Return the [x, y] coordinate for the center point of the cell that contains the specified text.  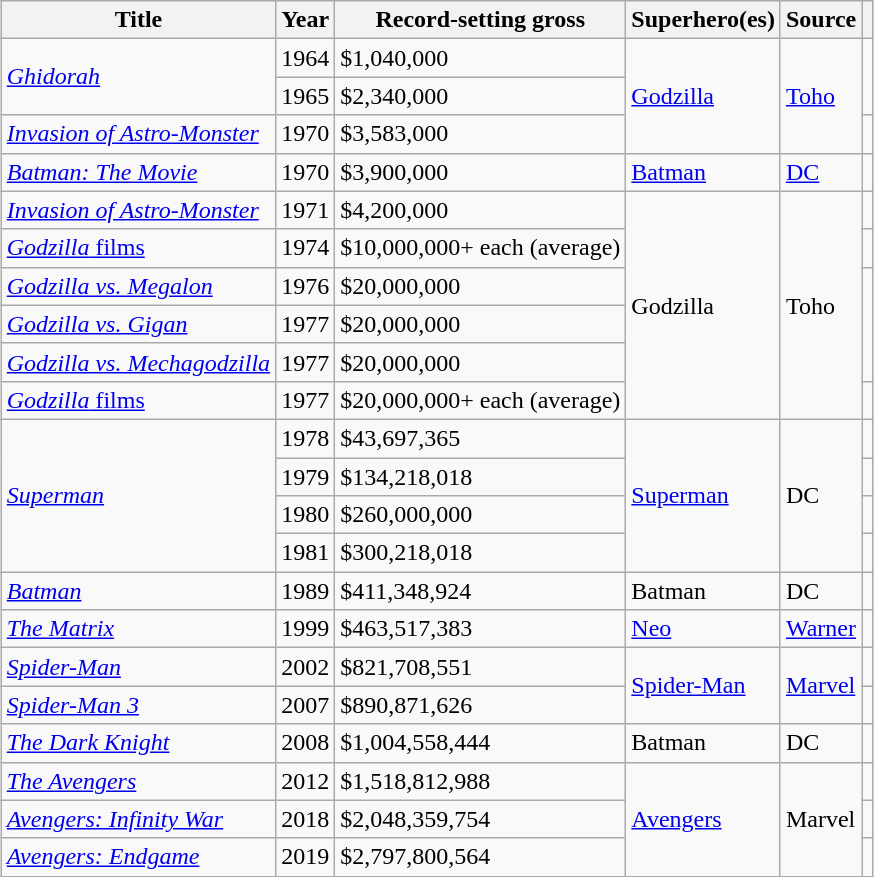
2019 [306, 857]
2012 [306, 781]
Ghidorah [138, 77]
1989 [306, 591]
$10,000,000+ each (average) [480, 248]
Record-setting gross [480, 20]
$2,340,000 [480, 96]
Warner [820, 629]
1999 [306, 629]
1978 [306, 438]
1971 [306, 210]
Avengers: Endgame [138, 857]
$1,518,812,988 [480, 781]
$20,000,000+ each (average) [480, 400]
$4,200,000 [480, 210]
1976 [306, 286]
Godzilla vs. Gigan [138, 324]
1965 [306, 96]
Avengers [704, 819]
Godzilla vs. Mechagodzilla [138, 362]
1980 [306, 515]
Year [306, 20]
$43,697,365 [480, 438]
Superhero(es) [704, 20]
$300,218,018 [480, 553]
$821,708,551 [480, 667]
1981 [306, 553]
2008 [306, 743]
$260,000,000 [480, 515]
Spider-Man 3 [138, 705]
Neo [704, 629]
Source [820, 20]
$134,218,018 [480, 477]
$1,040,000 [480, 58]
The Avengers [138, 781]
1979 [306, 477]
Batman: The Movie [138, 172]
1964 [306, 58]
$3,583,000 [480, 134]
$890,871,626 [480, 705]
$2,797,800,564 [480, 857]
$2,048,359,754 [480, 819]
Godzilla vs. Megalon [138, 286]
The Matrix [138, 629]
2018 [306, 819]
$463,517,383 [480, 629]
2007 [306, 705]
2002 [306, 667]
$3,900,000 [480, 172]
Title [138, 20]
Avengers: Infinity War [138, 819]
The Dark Knight [138, 743]
$1,004,558,444 [480, 743]
$411,348,924 [480, 591]
1974 [306, 248]
